Extract the [x, y] coordinate from the center of the cell holding the provided text.  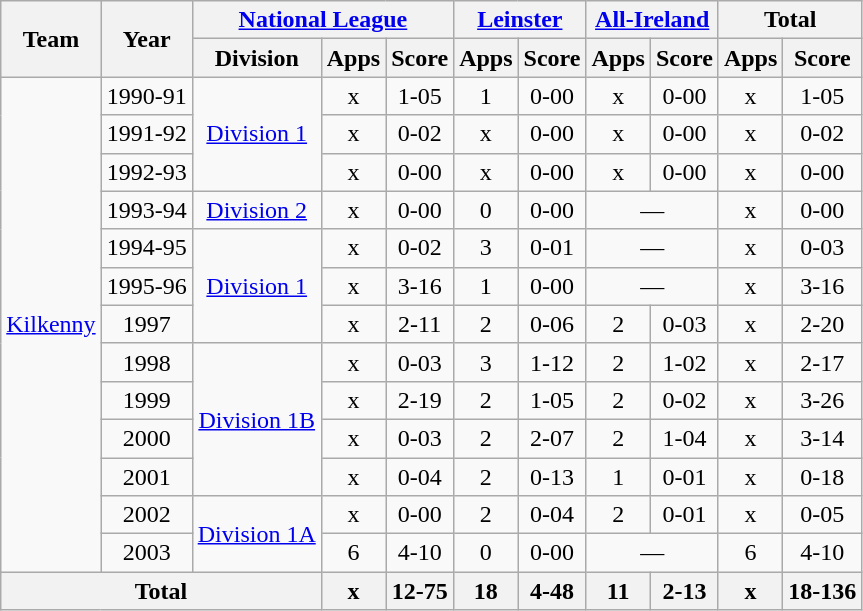
1-12 [552, 362]
2-19 [420, 400]
Leinster [520, 20]
1990-91 [146, 96]
2-20 [822, 324]
2001 [146, 477]
Division [256, 58]
1998 [146, 362]
3-14 [822, 438]
2-17 [822, 362]
2-13 [684, 591]
Division 2 [256, 210]
1999 [146, 400]
1994-95 [146, 248]
1993-94 [146, 210]
Year [146, 39]
2000 [146, 438]
Division 1B [256, 419]
1991-92 [146, 134]
11 [618, 591]
National League [322, 20]
0-13 [552, 477]
2002 [146, 515]
3-26 [822, 400]
1992-93 [146, 172]
0-05 [822, 515]
1997 [146, 324]
4-48 [552, 591]
2-11 [420, 324]
12-75 [420, 591]
Division 1A [256, 534]
2003 [146, 553]
18 [486, 591]
All-Ireland [652, 20]
0-18 [822, 477]
0-06 [552, 324]
2-07 [552, 438]
1-02 [684, 362]
1995-96 [146, 286]
Kilkenny [51, 324]
18-136 [822, 591]
Team [51, 39]
1-04 [684, 438]
